Capture the cell that displays the provided text and extract its [X, Y] central coordinate. 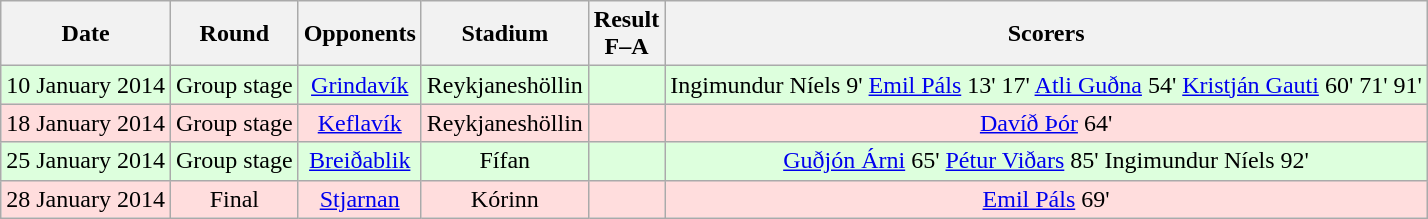
Guðjón Árni 65' Pétur Viðars 85' Ingimundur Níels 92' [1046, 161]
25 January 2014 [86, 161]
Emil Páls 69' [1046, 199]
Final [234, 199]
Breiðablik [360, 161]
ResultF–A [626, 34]
10 January 2014 [86, 85]
Stjarnan [360, 199]
Fífan [504, 161]
Davíð Þór 64' [1046, 123]
Scorers [1046, 34]
Ingimundur Níels 9' Emil Páls 13' 17' Atli Guðna 54' Kristján Gauti 60' 71' 91' [1046, 85]
Round [234, 34]
Keflavík [360, 123]
Grindavík [360, 85]
Stadium [504, 34]
28 January 2014 [86, 199]
18 January 2014 [86, 123]
Date [86, 34]
Kórinn [504, 199]
Opponents [360, 34]
